Extract the (X, Y) coordinate from the center of the cell holding the provided text.  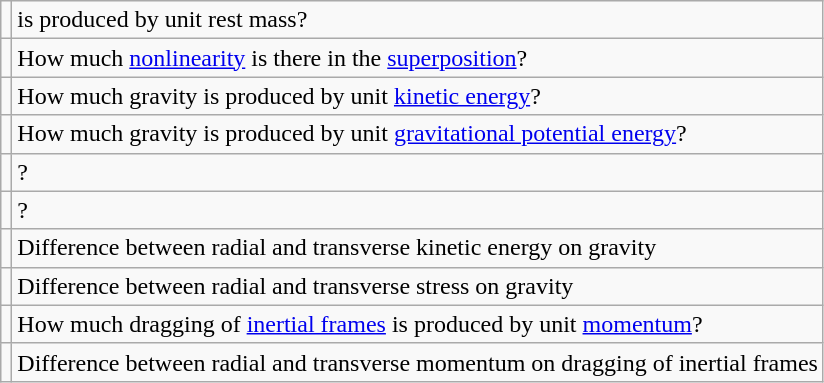
Difference between radial and transverse stress on gravity (418, 286)
How much nonlinearity is there in the superposition? (418, 58)
How much gravity is produced by unit gravitational potential energy? (418, 134)
How much dragging of inertial frames is produced by unit momentum? (418, 324)
Difference between radial and transverse kinetic energy on gravity (418, 248)
How much gravity is produced by unit kinetic energy? (418, 96)
Difference between radial and transverse momentum on dragging of inertial frames (418, 362)
is produced by unit rest mass? (418, 20)
